Detect which cell encompasses the target text, then output its [X, Y] center coordinate. 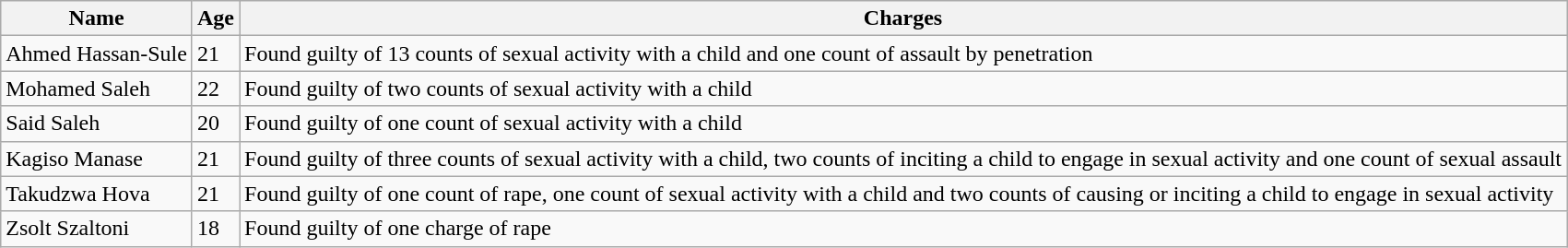
Mohamed Saleh [97, 89]
Age [216, 18]
Found guilty of two counts of sexual activity with a child [903, 89]
22 [216, 89]
18 [216, 229]
Ahmed Hassan-Sule [97, 53]
Name [97, 18]
Found guilty of one count of sexual activity with a child [903, 124]
Takudzwa Hova [97, 194]
Charges [903, 18]
Zsolt Szaltoni [97, 229]
Said Saleh [97, 124]
Found guilty of one charge of rape [903, 229]
20 [216, 124]
Found guilty of 13 counts of sexual activity with a child and one count of assault by penetration [903, 53]
Kagiso Manase [97, 159]
